Find where the given text appears and provide that cell's center as (X, Y) coordinate. 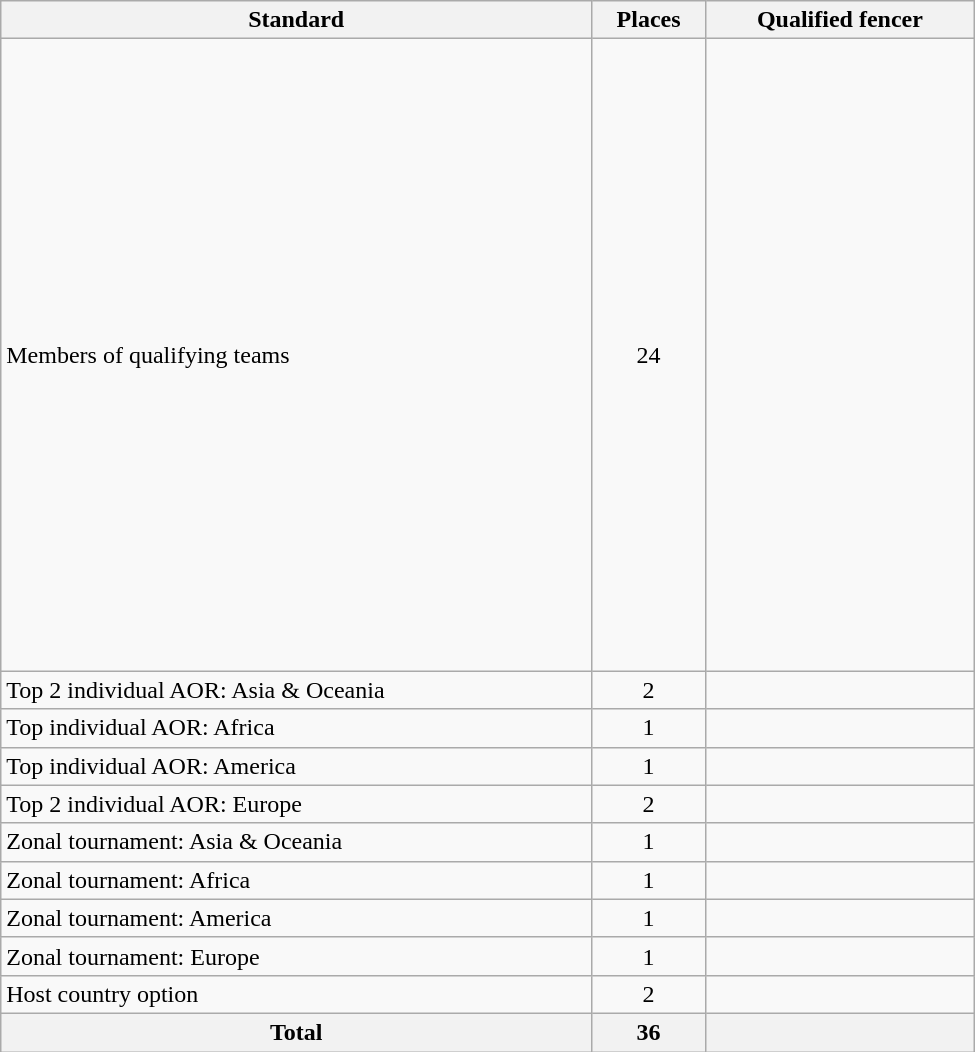
Top individual AOR: Africa (296, 728)
Top 2 individual AOR: Asia & Oceania (296, 690)
Zonal tournament: America (296, 918)
36 (649, 1032)
Zonal tournament: Europe (296, 956)
Top 2 individual AOR: Europe (296, 804)
Top individual AOR: America (296, 766)
Qualified fencer (840, 20)
Members of qualifying teams (296, 355)
Places (649, 20)
Standard (296, 20)
Host country option (296, 994)
Total (296, 1032)
Zonal tournament: Africa (296, 880)
24 (649, 355)
Zonal tournament: Asia & Oceania (296, 842)
